Identify which cell holds the provided text, then report its (X, Y) central coordinate. 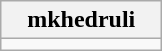
mkhedruli (82, 20)
